Output the (x, y) coordinate of the center of the cell containing the given text.  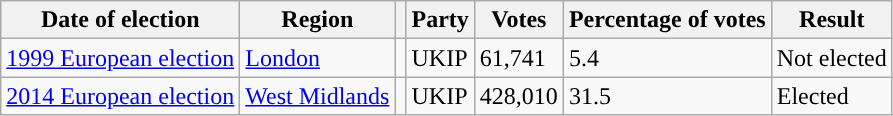
Date of election (120, 20)
Not elected (832, 58)
5.4 (667, 58)
Percentage of votes (667, 20)
Region (318, 20)
Votes (518, 20)
61,741 (518, 58)
Party (440, 20)
West Midlands (318, 96)
2014 European election (120, 96)
Elected (832, 96)
31.5 (667, 96)
428,010 (518, 96)
1999 European election (120, 58)
Result (832, 20)
London (318, 58)
